Capture the cell that displays the provided text and extract its [X, Y] central coordinate. 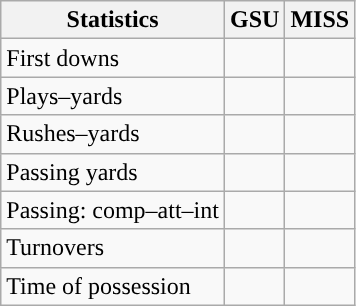
Plays–yards [113, 96]
MISS [320, 20]
Passing: comp–att–int [113, 210]
Time of possession [113, 286]
Statistics [113, 20]
Passing yards [113, 172]
Rushes–yards [113, 134]
First downs [113, 58]
Turnovers [113, 248]
GSU [254, 20]
